Scan for the cell matching the given text and deliver its [X, Y] coordinate at center. 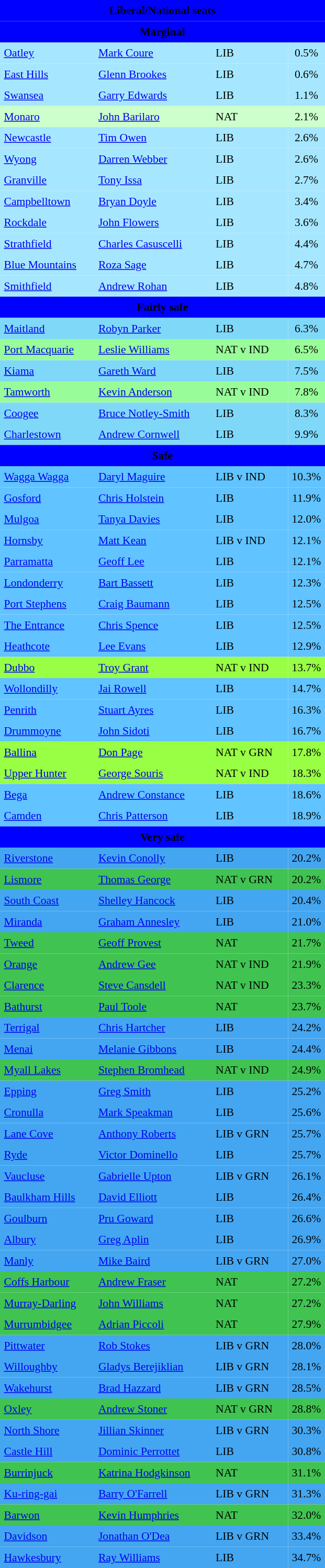
Steve Cansdell [153, 985]
Brad Hazzard [153, 1387]
23.7% [307, 1006]
Robyn Parker [153, 328]
Wyong [47, 159]
Tony Issa [153, 180]
4.7% [307, 265]
Oxley [47, 1409]
Rob Stokes [153, 1345]
Penrith [47, 709]
Katrina Hodgkinson [153, 1472]
Bryan Doyle [153, 201]
27.0% [307, 1260]
Glenn Brookes [153, 74]
Heathcote [47, 646]
26.4% [307, 1197]
Smithfield [47, 286]
Clarence [47, 985]
Shelley Hancock [153, 900]
Wakehurst [47, 1387]
21.7% [307, 943]
Menai [47, 1048]
Andrew Cornwell [153, 434]
Stephen Bromhead [153, 1070]
13.7% [307, 667]
Lee Evans [153, 646]
8.3% [307, 413]
Newcastle [47, 138]
The Entrance [47, 625]
20.4% [307, 900]
Victor Dominello [153, 1155]
Chris Holstein [153, 498]
Matt Kean [153, 540]
Cronulla [47, 1112]
11.9% [307, 498]
7.8% [307, 392]
Ryde [47, 1155]
Mulgoa [47, 519]
17.8% [307, 752]
28.8% [307, 1409]
North Shore [47, 1430]
Barry O'Farrell [153, 1494]
18.3% [307, 773]
Hornsby [47, 540]
Chris Patterson [153, 816]
Dominic Perrottet [153, 1451]
South Coast [47, 900]
0.6% [307, 74]
John Williams [153, 1303]
16.7% [307, 731]
Paul Toole [153, 1006]
Castle Hill [47, 1451]
Kiama [47, 370]
9.9% [307, 434]
Very safe [162, 837]
Andrew Stoner [153, 1409]
Port Macquarie [47, 349]
Roza Sage [153, 265]
Chris Hartcher [153, 1028]
Baulkham Hills [47, 1197]
14.7% [307, 689]
12.0% [307, 519]
Fairly safe [162, 307]
31.1% [307, 1472]
24.2% [307, 1028]
33.4% [307, 1536]
Kevin Anderson [153, 392]
Greg Smith [153, 1091]
Drummoyne [47, 731]
Bruce Notley-Smith [153, 413]
10.3% [307, 477]
Jonathan O'Dea [153, 1536]
21.9% [307, 964]
3.4% [307, 201]
Manly [47, 1260]
Gladys Berejiklian [153, 1367]
Dubbo [47, 667]
18.9% [307, 816]
7.5% [307, 370]
John Flowers [153, 222]
26.1% [307, 1176]
Anthony Roberts [153, 1133]
24.4% [307, 1048]
31.3% [307, 1494]
Greg Aplin [153, 1239]
Marginal [162, 31]
4.4% [307, 243]
Mark Speakman [153, 1112]
Chris Spence [153, 625]
Davidson [47, 1536]
30.3% [307, 1430]
24.9% [307, 1070]
Lane Cove [47, 1133]
Orange [47, 964]
Andrew Gee [153, 964]
Tim Owen [153, 138]
23.3% [307, 985]
Ray Williams [153, 1557]
Jillian Skinner [153, 1430]
6.3% [307, 328]
Thomas George [153, 879]
12.9% [307, 646]
Charlestown [47, 434]
Coogee [47, 413]
Bart Bassett [153, 582]
Lismore [47, 879]
Oatley [47, 53]
Murrumbidgee [47, 1324]
George Souris [153, 773]
Londonderry [47, 582]
25.2% [307, 1091]
Camden [47, 816]
Bega [47, 794]
Burrinjuck [47, 1472]
Monaro [47, 116]
East Hills [47, 74]
Riverstone [47, 858]
Adrian Piccoli [153, 1324]
Andrew Constance [153, 794]
Campbelltown [47, 201]
David Elliott [153, 1197]
Parramatta [47, 561]
Willoughby [47, 1367]
1.1% [307, 95]
6.5% [307, 349]
Ku-ring-gai [47, 1494]
26.6% [307, 1218]
John Barilaro [153, 116]
Port Stephens [47, 604]
Jai Rowell [153, 689]
Vaucluse [47, 1176]
28.5% [307, 1387]
Troy Grant [153, 667]
Geoff Lee [153, 561]
30.8% [307, 1451]
Gabrielle Upton [153, 1176]
Safe [162, 455]
21.0% [307, 921]
Stuart Ayres [153, 709]
Blue Mountains [47, 265]
Melanie Gibbons [153, 1048]
4.8% [307, 286]
Epping [47, 1091]
Pru Goward [153, 1218]
Liberal/National seats [162, 10]
Geoff Provest [153, 943]
Strathfield [47, 243]
Darren Webber [153, 159]
3.6% [307, 222]
Tanya Davies [153, 519]
Kevin Humphries [153, 1515]
Andrew Fraser [153, 1282]
Mike Baird [153, 1260]
Bathurst [47, 1006]
Leslie Williams [153, 349]
Wollondilly [47, 689]
Charles Casuscelli [153, 243]
18.6% [307, 794]
28.1% [307, 1367]
Mark Coure [153, 53]
Myall Lakes [47, 1070]
Albury [47, 1239]
Rockdale [47, 222]
Tamworth [47, 392]
25.6% [307, 1112]
Maitland [47, 328]
Terrigal [47, 1028]
34.7% [307, 1557]
Hawkesbury [47, 1557]
12.3% [307, 582]
Tweed [47, 943]
2.7% [307, 180]
Craig Baumann [153, 604]
Granville [47, 180]
32.0% [307, 1515]
Graham Annesley [153, 921]
Coffs Harbour [47, 1282]
28.0% [307, 1345]
0.5% [307, 53]
Daryl Maguire [153, 477]
Miranda [47, 921]
Pittwater [47, 1345]
John Sidoti [153, 731]
Garry Edwards [153, 95]
27.9% [307, 1324]
26.9% [307, 1239]
Swansea [47, 95]
Gosford [47, 498]
Ballina [47, 752]
Wagga Wagga [47, 477]
Gareth Ward [153, 370]
Upper Hunter [47, 773]
Goulburn [47, 1218]
16.3% [307, 709]
2.1% [307, 116]
Murray-Darling [47, 1303]
Barwon [47, 1515]
Kevin Conolly [153, 858]
Andrew Rohan [153, 286]
Don Page [153, 752]
